From the cell containing the given text, extract its center point as [x, y] coordinate. 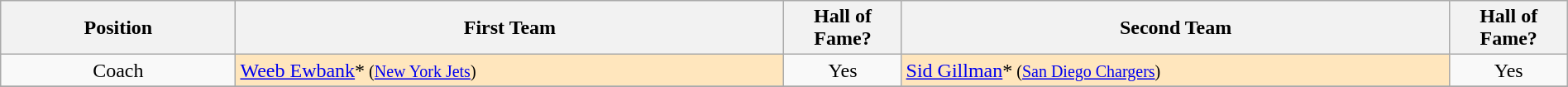
Second Team [1176, 28]
Weeb Ewbank* (New York Jets) [509, 70]
Sid Gillman* (San Diego Chargers) [1176, 70]
Position [118, 28]
Coach [118, 70]
First Team [509, 28]
